Find where the given text appears and provide that cell's center as (x, y) coordinate. 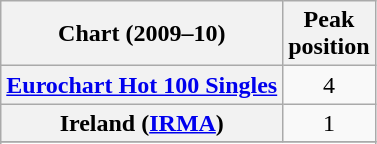
4 (329, 85)
Chart (2009–10) (142, 34)
Eurochart Hot 100 Singles (142, 85)
1 (329, 123)
Ireland (IRMA) (142, 123)
Peakposition (329, 34)
